Search for the cell housing the specified text and yield its [X, Y] center coordinate. 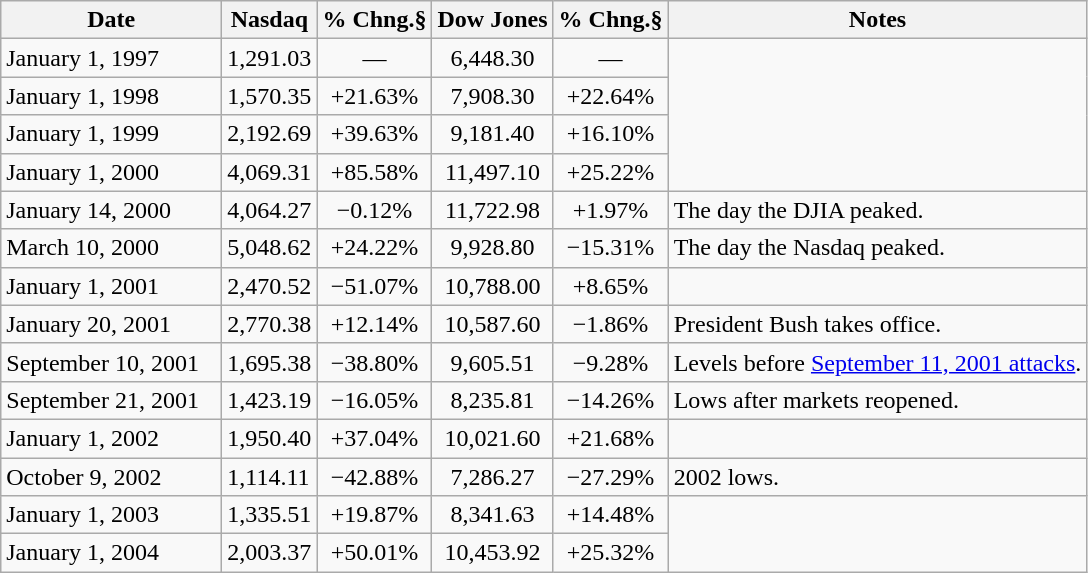
+25.22% [610, 172]
+12.14% [374, 324]
January 1, 2002 [112, 438]
−0.12% [374, 210]
+22.64% [610, 96]
January 1, 1999 [112, 134]
2002 lows. [878, 477]
5,048.62 [270, 248]
January 1, 2001 [112, 286]
9,928.80 [492, 248]
+50.01% [374, 553]
−9.28% [610, 362]
7,286.27 [492, 477]
+24.22% [374, 248]
The day the Nasdaq peaked. [878, 248]
President Bush takes office. [878, 324]
Dow Jones [492, 20]
4,069.31 [270, 172]
+1.97% [610, 210]
1,114.11 [270, 477]
2,770.38 [270, 324]
−38.80% [374, 362]
+14.48% [610, 515]
1,695.38 [270, 362]
−15.31% [610, 248]
11,497.10 [492, 172]
−14.26% [610, 400]
11,722.98 [492, 210]
1,950.40 [270, 438]
January 14, 2000 [112, 210]
+8.65% [610, 286]
January 1, 2003 [112, 515]
8,235.81 [492, 400]
1,423.19 [270, 400]
6,448.30 [492, 58]
January 1, 1998 [112, 96]
7,908.30 [492, 96]
−42.88% [374, 477]
Notes [878, 20]
+39.63% [374, 134]
January 1, 2004 [112, 553]
Levels before September 11, 2001 attacks. [878, 362]
+21.68% [610, 438]
+85.58% [374, 172]
+19.87% [374, 515]
January 20, 2001 [112, 324]
+21.63% [374, 96]
2,470.52 [270, 286]
March 10, 2000 [112, 248]
9,181.40 [492, 134]
10,587.60 [492, 324]
The day the DJIA peaked. [878, 210]
October 9, 2002 [112, 477]
10,021.60 [492, 438]
2,003.37 [270, 553]
−27.29% [610, 477]
September 21, 2001 [112, 400]
January 1, 1997 [112, 58]
−16.05% [374, 400]
10,453.92 [492, 553]
+16.10% [610, 134]
+25.32% [610, 553]
4,064.27 [270, 210]
Lows after markets reopened. [878, 400]
Date [112, 20]
1,570.35 [270, 96]
January 1, 2000 [112, 172]
−1.86% [610, 324]
8,341.63 [492, 515]
2,192.69 [270, 134]
1,335.51 [270, 515]
+37.04% [374, 438]
−51.07% [374, 286]
1,291.03 [270, 58]
10,788.00 [492, 286]
September 10, 2001 [112, 362]
9,605.51 [492, 362]
Nasdaq [270, 20]
